Return (x, y) of the center of cell containing provided text 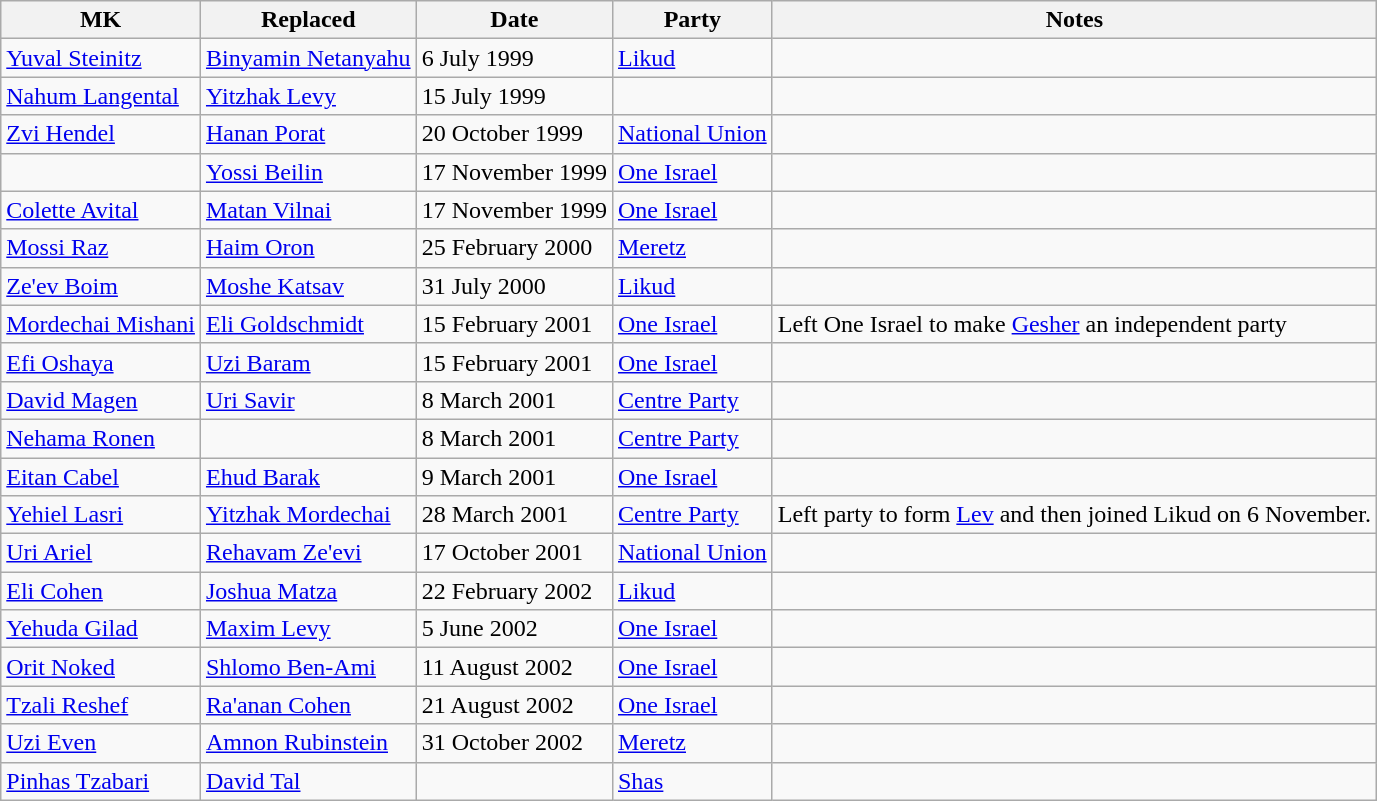
Yehuda Gilad (101, 629)
Amnon Rubinstein (308, 743)
Hanan Porat (308, 134)
5 June 2002 (514, 629)
11 August 2002 (514, 667)
22 February 2002 (514, 591)
David Magen (101, 400)
Date (514, 20)
Zvi Hendel (101, 134)
Binyamin Netanyahu (308, 58)
28 March 2001 (514, 515)
21 August 2002 (514, 705)
15 July 1999 (514, 96)
Party (692, 20)
Left party to form Lev and then joined Likud on 6 November. (1074, 515)
David Tal (308, 781)
Shas (692, 781)
9 March 2001 (514, 477)
Tzali Reshef (101, 705)
Colette Avital (101, 210)
Yossi Beilin (308, 172)
Haim Oron (308, 248)
17 October 2001 (514, 553)
Joshua Matza (308, 591)
31 October 2002 (514, 743)
Replaced (308, 20)
Mordechai Mishani (101, 324)
Uri Savir (308, 400)
Left One Israel to make Gesher an independent party (1074, 324)
Ehud Barak (308, 477)
MK (101, 20)
25 February 2000 (514, 248)
Nehama Ronen (101, 438)
Ze'ev Boim (101, 286)
Shlomo Ben-Ami (308, 667)
Orit Noked (101, 667)
Eli Goldschmidt (308, 324)
Eli Cohen (101, 591)
Uzi Even (101, 743)
Mossi Raz (101, 248)
Uri Ariel (101, 553)
Yuval Steinitz (101, 58)
31 July 2000 (514, 286)
Ra'anan Cohen (308, 705)
Efi Oshaya (101, 362)
Yehiel Lasri (101, 515)
6 July 1999 (514, 58)
Nahum Langental (101, 96)
Moshe Katsav (308, 286)
20 October 1999 (514, 134)
Yitzhak Mordechai (308, 515)
Yitzhak Levy (308, 96)
Eitan Cabel (101, 477)
Notes (1074, 20)
Pinhas Tzabari (101, 781)
Rehavam Ze'evi (308, 553)
Matan Vilnai (308, 210)
Uzi Baram (308, 362)
Maxim Levy (308, 629)
